Capture the cell that displays the provided text and extract its (X, Y) central coordinate. 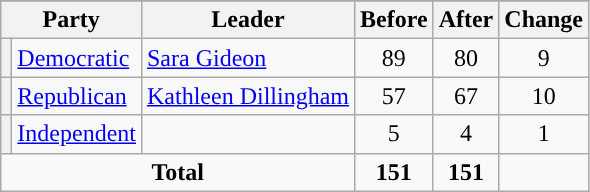
Democratic (77, 58)
67 (466, 96)
Kathleen Dillingham (248, 96)
Sara Gideon (248, 58)
Before (394, 20)
89 (394, 58)
5 (394, 134)
57 (394, 96)
Republican (77, 96)
Independent (77, 134)
Leader (248, 20)
Party (72, 20)
80 (466, 58)
Total (178, 172)
4 (466, 134)
10 (544, 96)
After (466, 20)
Change (544, 20)
9 (544, 58)
1 (544, 134)
